Find where the given text appears and provide that cell's center as (x, y) coordinate. 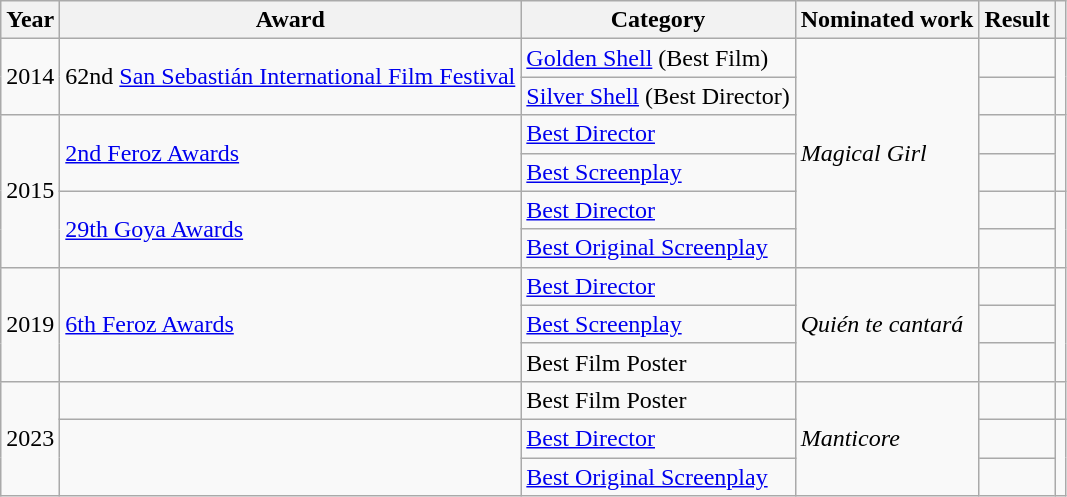
2014 (30, 77)
Silver Shell (Best Director) (658, 96)
Quién te cantará (887, 324)
Magical Girl (887, 153)
Year (30, 20)
Golden Shell (Best Film) (658, 58)
2019 (30, 324)
Result (1017, 20)
2nd Feroz Awards (290, 153)
2015 (30, 191)
6th Feroz Awards (290, 324)
Award (290, 20)
62nd San Sebastián International Film Festival (290, 77)
Nominated work (887, 20)
Category (658, 20)
29th Goya Awards (290, 229)
Manticore (887, 438)
2023 (30, 438)
